Determine the (x, y) coordinate at the center of the cell enclosing the given text.  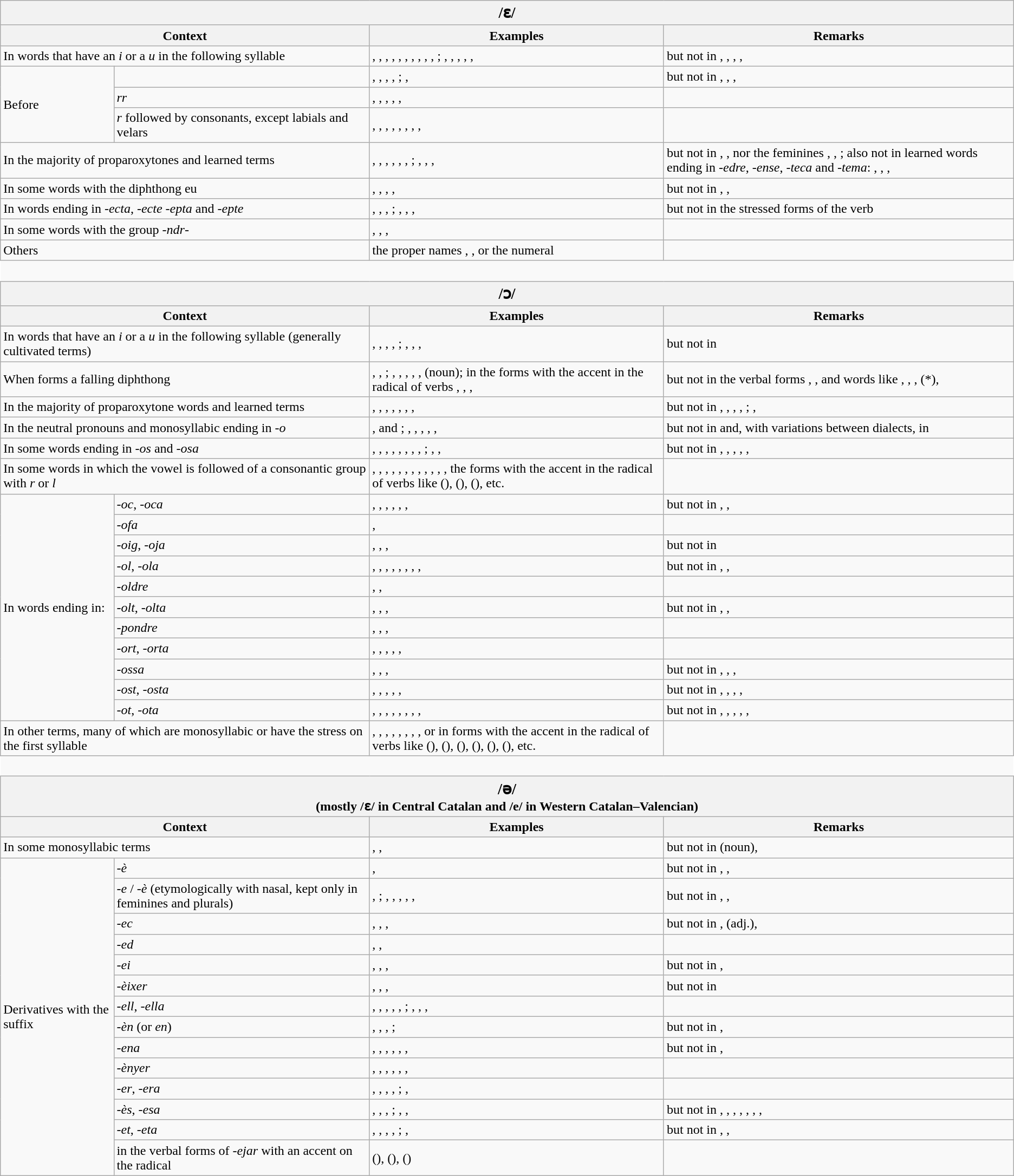
but not in (noun), (838, 847)
, ; , , , , , (517, 896)
-ei (242, 965)
In words that have an i or a u in the following syllable (185, 56)
-è (242, 868)
the proper names , , or the numeral (517, 250)
-e / -è (etymologically with nasal, kept only in feminines and plurals) (242, 896)
-er, -era (242, 1089)
-ènyer (242, 1068)
, , , ; , , (517, 1109)
-ell, -ella (242, 1006)
-oig, -oja (242, 545)
-et, -eta (242, 1130)
rr (242, 97)
/ɛ/ (507, 13)
Derivatives with the suffix (57, 1017)
but not in , (adj.), (838, 924)
Before (57, 104)
(), (), () (517, 1158)
, , , ; (517, 1027)
, , , , , , , , , , ; , , , , , (517, 56)
In the majority of proparoxytone words and learned terms (185, 407)
-ol, -ola (242, 566)
but not in , , , , ; , (838, 407)
-ost, -osta (242, 690)
In some words in which the vowel is followed of a consonantic group with r or l (185, 476)
but not in the stressed forms of the verb (838, 209)
, , , , ; , , , (517, 344)
-ed (242, 944)
, , , , , , , (517, 407)
-oldre (242, 586)
-oc, -oca (242, 504)
, , , , , , ; , , , (517, 160)
in the verbal forms of -ejar with an accent on the radical (242, 1158)
In words ending in -ecta, -ecte -epta and -epte (185, 209)
, , , , , ; , , , (517, 1006)
In the majority of proparoxytones and learned terms (185, 160)
In some words with the diphthong eu (185, 188)
-ossa (242, 669)
, , ; , , , , , (noun); in the forms with the accent in the radical of verbs , , , (517, 379)
-ofa (242, 525)
, , , , , , , , , , , , the forms with the accent in the radical of verbs like (), (), (), etc. (517, 476)
but not in and, with variations between dialects, in (838, 428)
-pondre (242, 628)
r followed by consonants, except labials and velars (242, 126)
, , , , , , , , ; , , (517, 448)
/ə/ (mostly /ɛ/ in Central Catalan and /e/ in Western Catalan–Valencian) (507, 796)
In words ending in: (57, 607)
, , , ; , , , (517, 209)
, and ; , , , , , (517, 428)
-ec (242, 924)
, , , , , , , , or in forms with the accent in the radical of verbs like (), (), (), (), (), (), etc. (517, 739)
but not in , , , , , , , (838, 1109)
In some words with the group -ndr- (185, 230)
In some words ending in -os and -osa (185, 448)
but not in the verbal forms , , and words like , , , (*), (838, 379)
-ès, -esa (242, 1109)
, , , , (517, 188)
In words that have an i or a u in the following syllable (generally cultivated terms) (185, 344)
In other terms, many of which are monosyllabic or have the stress on the first syllable (185, 739)
-ot, -ota (242, 710)
-èn (or en) (242, 1027)
-èixer (242, 985)
In some monosyllabic terms (185, 847)
When forms a falling diphthong (185, 379)
-ena (242, 1048)
-olt, -olta (242, 607)
/ɔ/ (507, 293)
In the neutral pronouns and monosyllabic ending in -o (185, 428)
-ort, -orta (242, 648)
but not in , , nor the feminines , , ; also not in learned words ending in -edre, -ense, -teca and -tema: , , , (838, 160)
Others (185, 250)
